Locate the cell with the specified text and output its [X, Y] center coordinate. 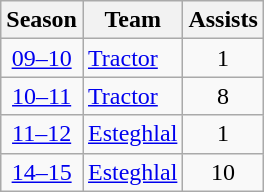
09–10 [42, 58]
10–11 [42, 96]
14–15 [42, 172]
11–12 [42, 134]
8 [223, 96]
Team [132, 20]
Assists [223, 20]
Season [42, 20]
10 [223, 172]
